Scan for the cell matching the given text and deliver its [X, Y] coordinate at center. 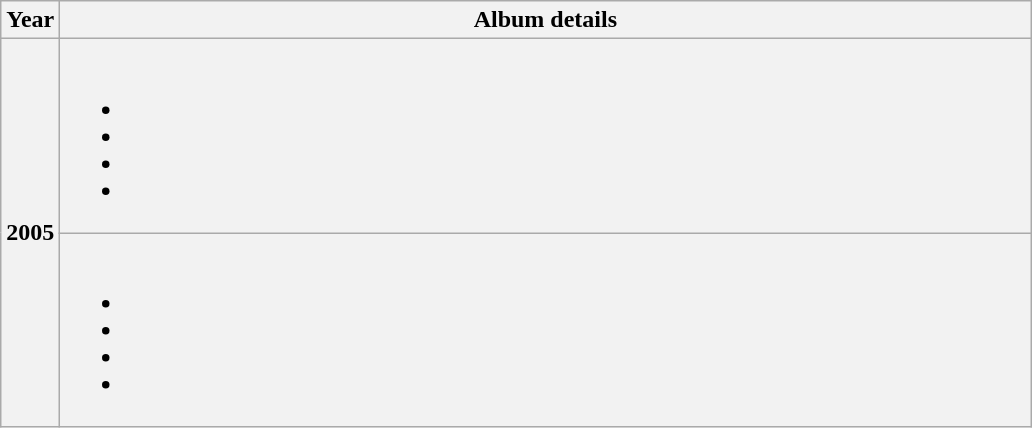
Year [30, 20]
Album details [546, 20]
2005 [30, 233]
